Detect which cell encompasses the target text, then output its [x, y] center coordinate. 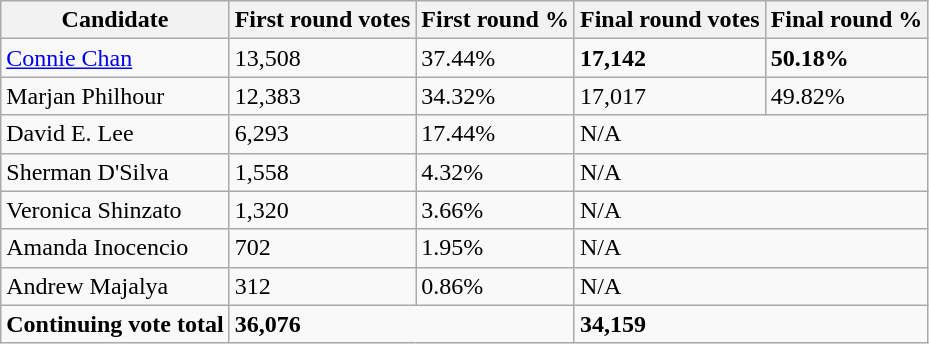
36,076 [402, 324]
Continuing vote total [115, 324]
17,142 [670, 58]
702 [322, 248]
First round votes [322, 20]
17,017 [670, 96]
First round % [496, 20]
3.66% [496, 210]
49.82% [846, 96]
12,383 [322, 96]
0.86% [496, 286]
Veronica Shinzato [115, 210]
Amanda Inocencio [115, 248]
13,508 [322, 58]
1.95% [496, 248]
Sherman D'Silva [115, 172]
312 [322, 286]
Connie Chan [115, 58]
Final round % [846, 20]
4.32% [496, 172]
37.44% [496, 58]
1,320 [322, 210]
Final round votes [670, 20]
50.18% [846, 58]
Candidate [115, 20]
34.32% [496, 96]
17.44% [496, 134]
34,159 [750, 324]
Marjan Philhour [115, 96]
David E. Lee [115, 134]
1,558 [322, 172]
6,293 [322, 134]
Andrew Majalya [115, 286]
